Output the (x, y) coordinate of the center of the cell containing the given text.  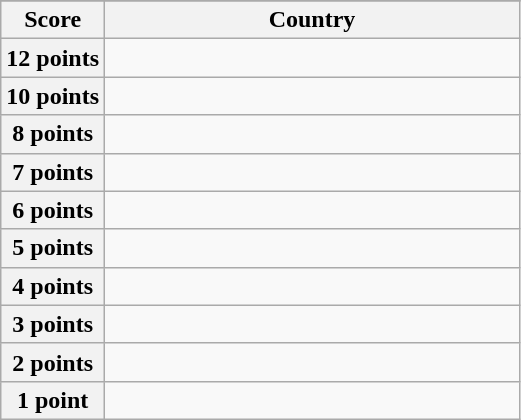
4 points (53, 286)
10 points (53, 96)
1 point (53, 400)
6 points (53, 210)
8 points (53, 134)
Country (312, 20)
5 points (53, 248)
2 points (53, 362)
Score (53, 20)
3 points (53, 324)
7 points (53, 172)
12 points (53, 58)
